Locate the cell with the specified text and output its (x, y) center coordinate. 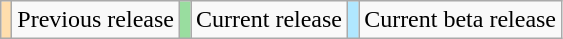
Current release (270, 20)
Previous release (96, 20)
Current beta release (460, 20)
